Determine the [X, Y] coordinate at the center of the cell enclosing the given text.  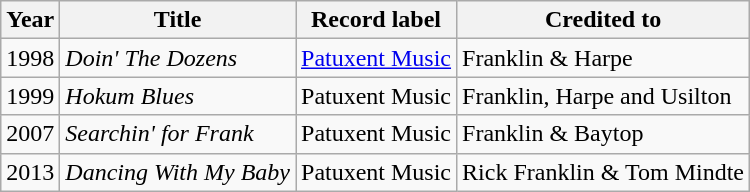
Doin' The Dozens [178, 58]
2013 [30, 172]
Franklin & Harpe [604, 58]
Hokum Blues [178, 96]
Credited to [604, 20]
Franklin, Harpe and Usilton [604, 96]
Title [178, 20]
Record label [376, 20]
1998 [30, 58]
Searchin' for Frank [178, 134]
Year [30, 20]
Rick Franklin & Tom Mindte [604, 172]
1999 [30, 96]
2007 [30, 134]
Franklin & Baytop [604, 134]
Dancing With My Baby [178, 172]
